Extract the [X, Y] coordinate from the center of the cell holding the provided text.  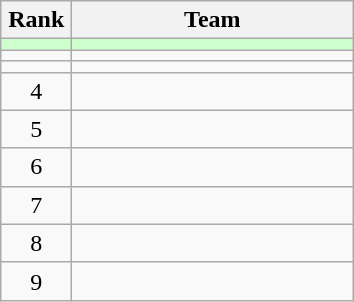
5 [36, 129]
Rank [36, 20]
9 [36, 281]
7 [36, 205]
6 [36, 167]
Team [212, 20]
8 [36, 243]
4 [36, 91]
